For the text-containing cell, return its midpoint in [x, y] coordinate format. 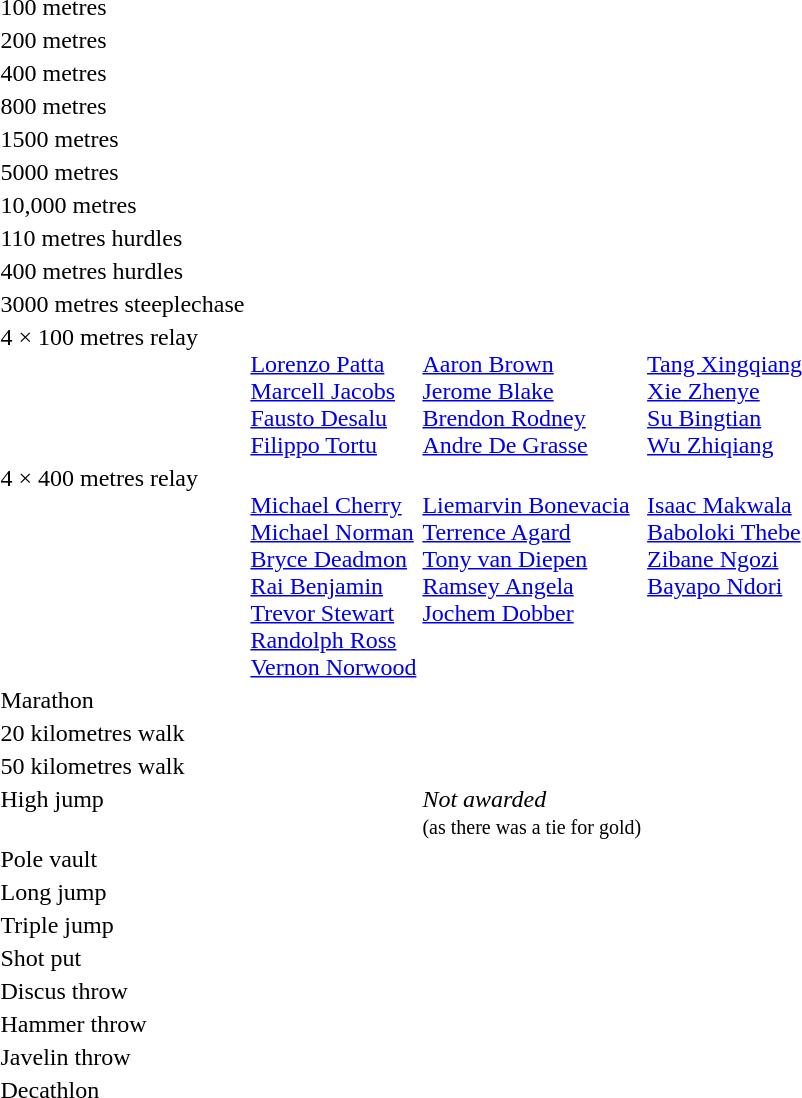
Not awarded (as there was a tie for gold) [532, 812]
Lorenzo PattaMarcell JacobsFausto DesaluFilippo Tortu [334, 391]
Aaron BrownJerome BlakeBrendon RodneyAndre De Grasse [532, 391]
Liemarvin BonevaciaTerrence AgardTony van DiepenRamsey AngelaJochem Dobber [532, 572]
Michael CherryMichael NormanBryce DeadmonRai BenjaminTrevor StewartRandolph RossVernon Norwood [334, 572]
